For the text-containing cell, return its midpoint in (X, Y) coordinate format. 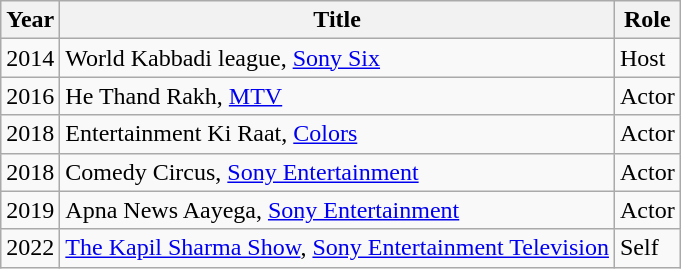
2014 (30, 58)
2019 (30, 210)
World Kabbadi league, Sony Six (338, 58)
2022 (30, 248)
Apna News Aayega, Sony Entertainment (338, 210)
Title (338, 20)
Comedy Circus, Sony Entertainment (338, 172)
Entertainment Ki Raat, Colors (338, 134)
Host (647, 58)
He Thand Rakh, MTV (338, 96)
Role (647, 20)
Year (30, 20)
2016 (30, 96)
The Kapil Sharma Show, Sony Entertainment Television (338, 248)
Self (647, 248)
